For the text-containing cell, return its midpoint in (X, Y) coordinate format. 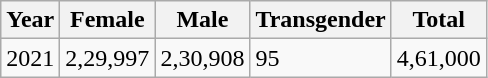
Female (108, 20)
2,30,908 (202, 58)
4,61,000 (438, 58)
2021 (30, 58)
2,29,997 (108, 58)
Male (202, 20)
Transgender (320, 20)
Total (438, 20)
Year (30, 20)
95 (320, 58)
